Extract the (x, y) coordinate from the center of the cell holding the provided text.  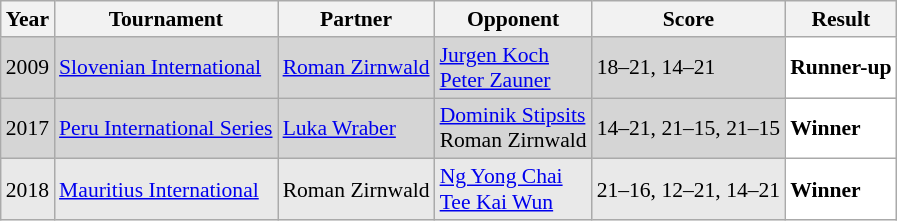
Score (689, 19)
Runner-up (840, 68)
Opponent (514, 19)
Ng Yong Chai Tee Kai Wun (514, 190)
Tournament (166, 19)
18–21, 14–21 (689, 68)
2018 (28, 190)
Mauritius International (166, 190)
Jurgen Koch Peter Zauner (514, 68)
2009 (28, 68)
Partner (356, 19)
14–21, 21–15, 21–15 (689, 128)
Year (28, 19)
21–16, 12–21, 14–21 (689, 190)
Peru International Series (166, 128)
Result (840, 19)
2017 (28, 128)
Luka Wraber (356, 128)
Slovenian International (166, 68)
Dominik Stipsits Roman Zirnwald (514, 128)
